Locate the cell with the specified text and output its (x, y) center coordinate. 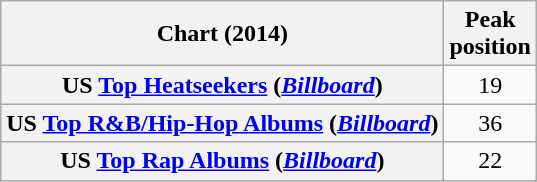
36 (490, 123)
19 (490, 85)
Chart (2014) (222, 34)
US Top Heatseekers (Billboard) (222, 85)
22 (490, 161)
US Top Rap Albums (Billboard) (222, 161)
US Top R&B/Hip-Hop Albums (Billboard) (222, 123)
Peakposition (490, 34)
